Scan for the cell matching the given text and deliver its [X, Y] coordinate at center. 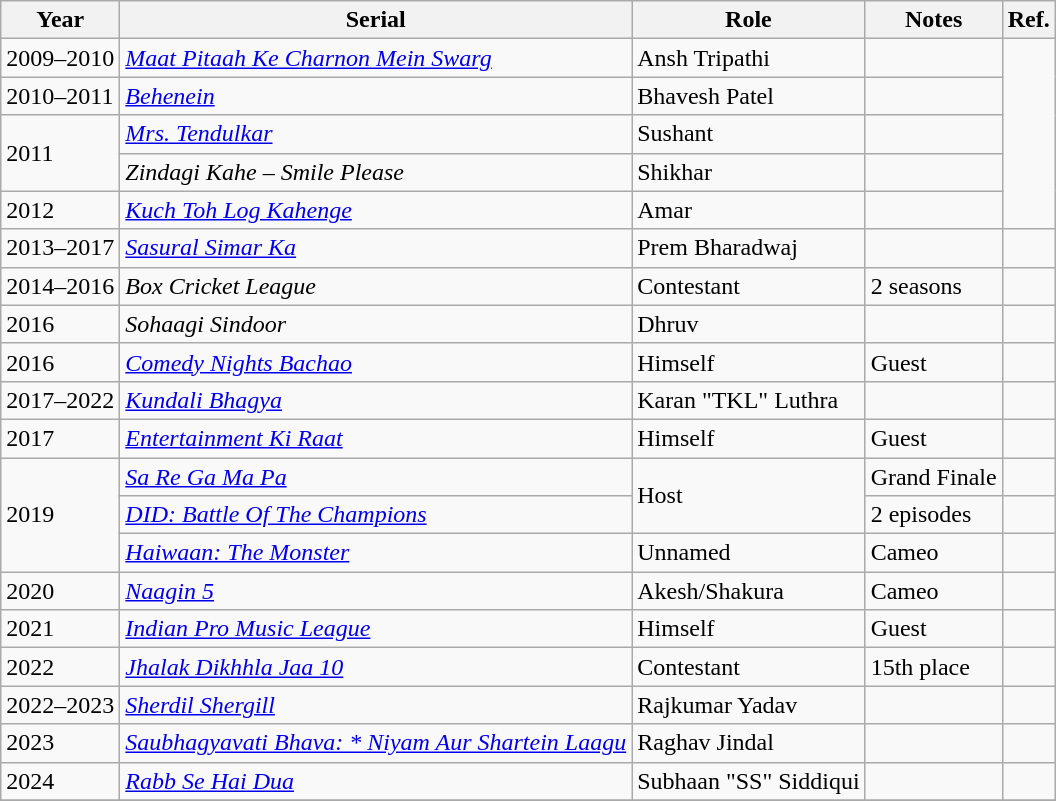
2020 [60, 591]
Sohaagi Sindoor [376, 324]
Sasural Simar Ka [376, 248]
2022 [60, 667]
Grand Finale [934, 477]
Box Cricket League [376, 286]
Ansh Tripathi [748, 58]
Role [748, 20]
Rabb Se Hai Dua [376, 781]
2009–2010 [60, 58]
Prem Bharadwaj [748, 248]
2017 [60, 438]
DID: Battle Of The Champions [376, 515]
Bhavesh Patel [748, 96]
Amar [748, 210]
2023 [60, 743]
Mrs. Tendulkar [376, 134]
Unnamed [748, 553]
Haiwaan: The Monster [376, 553]
Akesh/Shakura [748, 591]
Host [748, 496]
Jhalak Dikhhla Jaa 10 [376, 667]
Kuch Toh Log Kahenge [376, 210]
2 episodes [934, 515]
2022–2023 [60, 705]
2014–2016 [60, 286]
Maat Pitaah Ke Charnon Mein Swarg [376, 58]
Notes [934, 20]
2017–2022 [60, 400]
15th place [934, 667]
Behenein [376, 96]
Kundali Bhagya [376, 400]
Saubhagyavati Bhava: * Niyam Aur Shartein Laagu [376, 743]
Sushant [748, 134]
Subhaan "SS" Siddiqui [748, 781]
Indian Pro Music League [376, 629]
Year [60, 20]
2024 [60, 781]
Comedy Nights Bachao [376, 362]
2 seasons [934, 286]
2019 [60, 515]
Sherdil Shergill [376, 705]
2021 [60, 629]
2013–2017 [60, 248]
2011 [60, 153]
Naagin 5 [376, 591]
Sa Re Ga Ma Pa [376, 477]
2012 [60, 210]
Serial [376, 20]
Karan "TKL" Luthra [748, 400]
Rajkumar Yadav [748, 705]
Shikhar [748, 172]
Entertainment Ki Raat [376, 438]
Dhruv [748, 324]
Ref. [1028, 20]
Raghav Jindal [748, 743]
Zindagi Kahe – Smile Please [376, 172]
2010–2011 [60, 96]
